Provide the (x, y) coordinate of the cell's center where the given text is located.  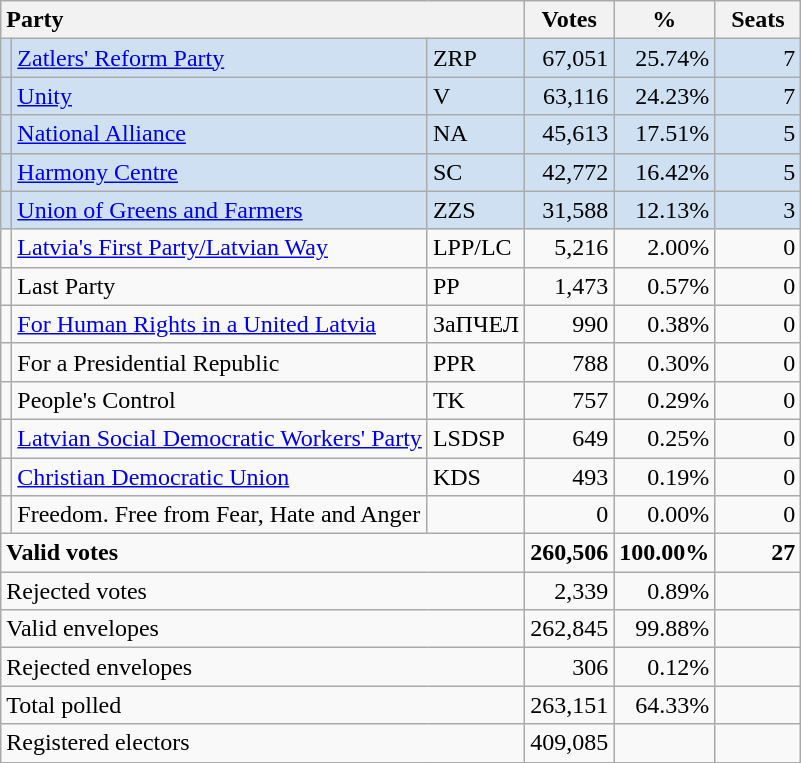
17.51% (664, 134)
PPR (476, 362)
Rejected envelopes (263, 667)
262,845 (570, 629)
Votes (570, 20)
45,613 (570, 134)
Harmony Centre (220, 172)
KDS (476, 477)
263,151 (570, 705)
Registered electors (263, 743)
TK (476, 400)
Union of Greens and Farmers (220, 210)
0.29% (664, 400)
Seats (758, 20)
64.33% (664, 705)
Last Party (220, 286)
306 (570, 667)
Christian Democratic Union (220, 477)
0.19% (664, 477)
260,506 (570, 553)
LSDSP (476, 438)
% (664, 20)
For a Presidential Republic (220, 362)
ZZS (476, 210)
ZRP (476, 58)
12.13% (664, 210)
Unity (220, 96)
For Human Rights in a United Latvia (220, 324)
63,116 (570, 96)
100.00% (664, 553)
493 (570, 477)
409,085 (570, 743)
788 (570, 362)
2.00% (664, 248)
Total polled (263, 705)
SC (476, 172)
0.00% (664, 515)
1,473 (570, 286)
27 (758, 553)
42,772 (570, 172)
Zatlers' Reform Party (220, 58)
Rejected votes (263, 591)
National Alliance (220, 134)
0.25% (664, 438)
NA (476, 134)
25.74% (664, 58)
0.89% (664, 591)
ЗаПЧЕЛ (476, 324)
Latvia's First Party/Latvian Way (220, 248)
990 (570, 324)
0.38% (664, 324)
People's Control (220, 400)
0.57% (664, 286)
0.30% (664, 362)
67,051 (570, 58)
Valid votes (263, 553)
Latvian Social Democratic Workers' Party (220, 438)
0.12% (664, 667)
24.23% (664, 96)
757 (570, 400)
3 (758, 210)
Valid envelopes (263, 629)
649 (570, 438)
31,588 (570, 210)
PP (476, 286)
99.88% (664, 629)
V (476, 96)
Party (263, 20)
16.42% (664, 172)
Freedom. Free from Fear, Hate and Anger (220, 515)
LPP/LC (476, 248)
5,216 (570, 248)
2,339 (570, 591)
